Output the (X, Y) coordinate of the center of the cell containing the given text.  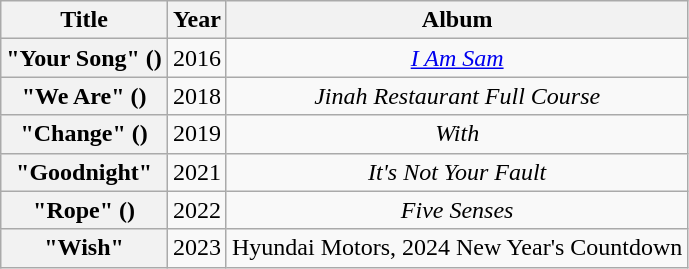
2019 (196, 134)
2021 (196, 172)
Five Senses (456, 210)
"Your Song" () (84, 58)
"Change" () (84, 134)
Jinah Restaurant Full Course (456, 96)
2018 (196, 96)
"We Are" () (84, 96)
2023 (196, 248)
"Goodnight" (84, 172)
2022 (196, 210)
Hyundai Motors, 2024 New Year's Countdown (456, 248)
Year (196, 20)
2016 (196, 58)
I Am Sam (456, 58)
"Wish" (84, 248)
With (456, 134)
Album (456, 20)
"Rope" () (84, 210)
It's Not Your Fault (456, 172)
Title (84, 20)
